Output the (x, y) coordinate of the center of the cell containing the given text.  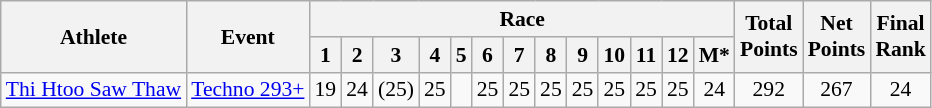
1 (325, 55)
NetPoints (837, 36)
8 (551, 55)
292 (769, 90)
Event (248, 36)
267 (837, 90)
3 (396, 55)
9 (583, 55)
4 (435, 55)
7 (519, 55)
FinalRank (900, 36)
11 (646, 55)
19 (325, 90)
(25) (396, 90)
Techno 293+ (248, 90)
6 (488, 55)
5 (462, 55)
12 (678, 55)
Thi Htoo Saw Thaw (94, 90)
TotalPoints (769, 36)
10 (614, 55)
2 (357, 55)
M* (714, 55)
Athlete (94, 36)
Race (522, 19)
